Search for the cell housing the specified text and yield its (x, y) center coordinate. 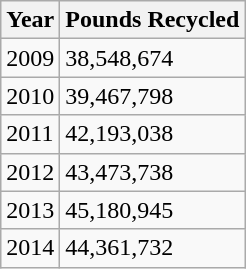
Pounds Recycled (152, 20)
2011 (30, 134)
2010 (30, 96)
2014 (30, 248)
42,193,038 (152, 134)
43,473,738 (152, 172)
44,361,732 (152, 248)
2009 (30, 58)
38,548,674 (152, 58)
2013 (30, 210)
2012 (30, 172)
Year (30, 20)
45,180,945 (152, 210)
39,467,798 (152, 96)
